Return (X, Y) of the center of cell containing provided text 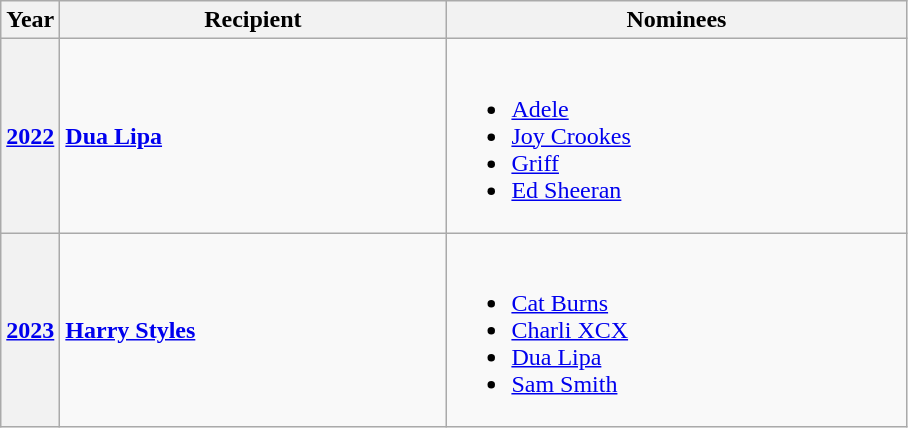
Recipient (253, 20)
2022 (30, 136)
Dua Lipa (253, 136)
Harry Styles (253, 330)
2023 (30, 330)
Year (30, 20)
Cat BurnsCharli XCXDua LipaSam Smith (676, 330)
Nominees (676, 20)
AdeleJoy CrookesGriffEd Sheeran (676, 136)
